Locate the cell with the specified text and output its (X, Y) center coordinate. 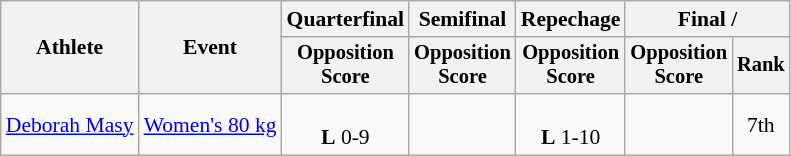
Quarterfinal (346, 19)
Final / (707, 19)
L 0-9 (346, 124)
7th (761, 124)
L 1-10 (571, 124)
Rank (761, 66)
Event (210, 48)
Athlete (70, 48)
Semifinal (462, 19)
Repechage (571, 19)
Women's 80 kg (210, 124)
Deborah Masy (70, 124)
